Search for the cell housing the specified text and yield its [x, y] center coordinate. 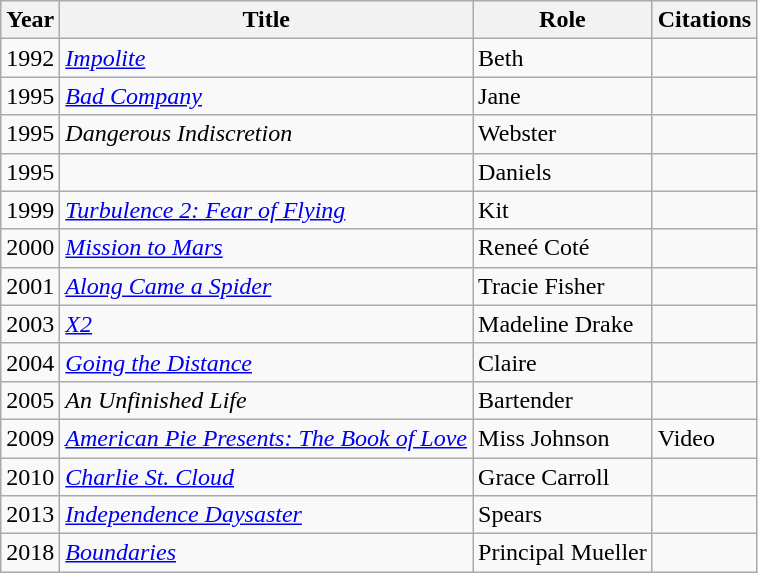
Title [266, 20]
X2 [266, 324]
Daniels [563, 172]
2005 [30, 400]
Along Came a Spider [266, 286]
Charlie St. Cloud [266, 477]
Spears [563, 515]
Turbulence 2: Fear of Flying [266, 210]
Tracie Fisher [563, 286]
An Unfinished Life [266, 400]
Dangerous Indiscretion [266, 134]
2018 [30, 553]
1999 [30, 210]
Citations [704, 20]
Bad Company [266, 96]
Webster [563, 134]
Impolite [266, 58]
Jane [563, 96]
2004 [30, 362]
Video [704, 438]
2013 [30, 515]
2001 [30, 286]
Grace Carroll [563, 477]
Miss Johnson [563, 438]
Boundaries [266, 553]
American Pie Presents: The Book of Love [266, 438]
Beth [563, 58]
Bartender [563, 400]
Kit [563, 210]
Claire [563, 362]
2010 [30, 477]
2009 [30, 438]
Going the Distance [266, 362]
Role [563, 20]
1992 [30, 58]
Reneé Coté [563, 248]
2000 [30, 248]
Madeline Drake [563, 324]
Independence Daysaster [266, 515]
Year [30, 20]
Principal Mueller [563, 553]
2003 [30, 324]
Mission to Mars [266, 248]
